Return the (X, Y) coordinate for the center point of the cell that contains the specified text.  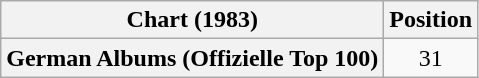
31 (431, 58)
Position (431, 20)
Chart (1983) (192, 20)
German Albums (Offizielle Top 100) (192, 58)
